Search for the cell housing the specified text and yield its [x, y] center coordinate. 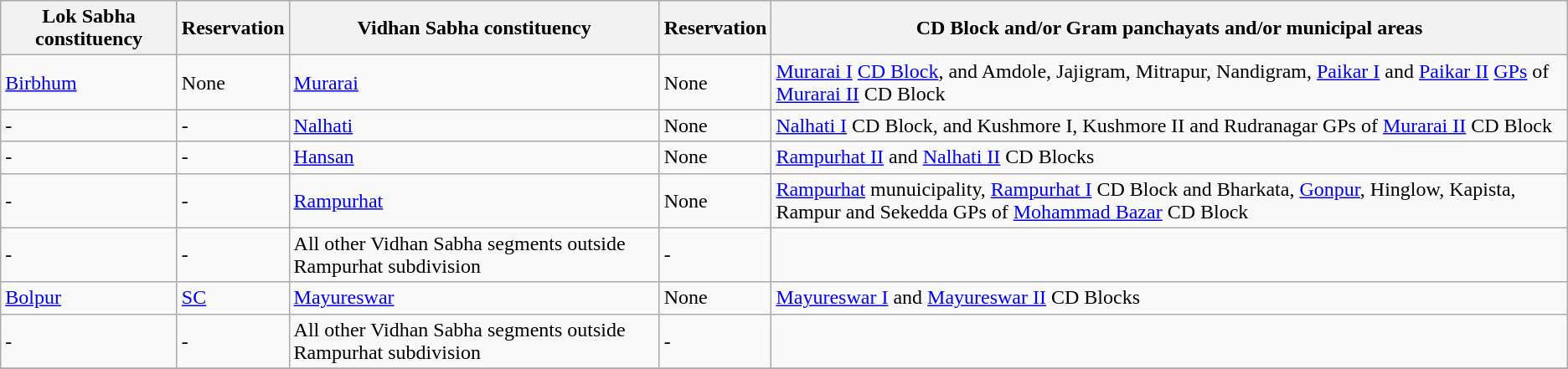
Birbhum [89, 82]
SC [233, 298]
Mayureswar [474, 298]
Bolpur [89, 298]
Nalhati [474, 126]
Murarai I CD Block, and Amdole, Jajigram, Mitrapur, Nandigram, Paikar I and Paikar II GPs of Murarai II CD Block [1169, 82]
CD Block and/or Gram panchayats and/or municipal areas [1169, 28]
Rampurhat II and Nalhati II CD Blocks [1169, 157]
Murarai [474, 82]
Rampurhat [474, 201]
Hansan [474, 157]
Lok Sabha constituency [89, 28]
Mayureswar I and Mayureswar II CD Blocks [1169, 298]
Rampurhat munuicipality, Rampurhat I CD Block and Bharkata, Gonpur, Hinglow, Kapista, Rampur and Sekedda GPs of Mohammad Bazar CD Block [1169, 201]
Nalhati I CD Block, and Kushmore I, Kushmore II and Rudranagar GPs of Murarai II CD Block [1169, 126]
Vidhan Sabha constituency [474, 28]
